Extract the (X, Y) coordinate from the center of the cell holding the provided text.  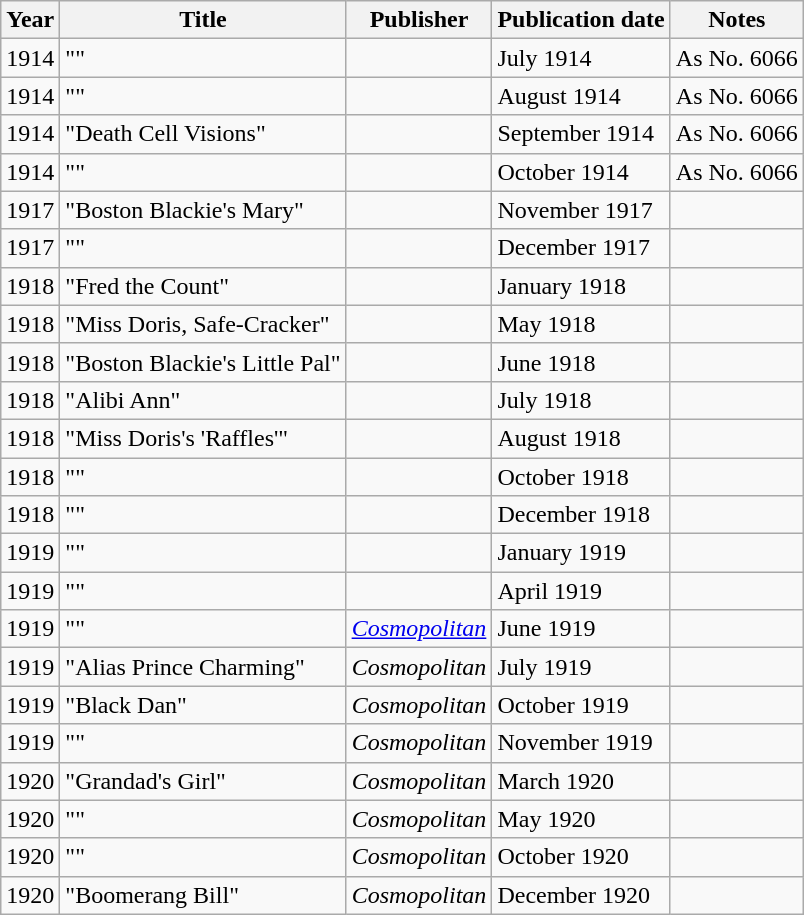
January 1918 (581, 286)
October 1920 (581, 857)
November 1919 (581, 743)
December 1918 (581, 515)
Year (30, 20)
"Boston Blackie's Little Pal" (203, 362)
"Miss Doris, Safe-Cracker" (203, 324)
August 1918 (581, 438)
"Boomerang Bill" (203, 895)
"Fred the Count" (203, 286)
"Alibi Ann" (203, 400)
July 1914 (581, 58)
September 1914 (581, 134)
"Death Cell Visions" (203, 134)
December 1917 (581, 248)
August 1914 (581, 96)
July 1918 (581, 400)
"Black Dan" (203, 705)
April 1919 (581, 591)
May 1920 (581, 819)
October 1918 (581, 477)
"Boston Blackie's Mary" (203, 210)
Publication date (581, 20)
October 1919 (581, 705)
Notes (736, 20)
November 1917 (581, 210)
Publisher (419, 20)
"Alias Prince Charming" (203, 667)
"Grandad's Girl" (203, 781)
June 1919 (581, 629)
Title (203, 20)
March 1920 (581, 781)
July 1919 (581, 667)
May 1918 (581, 324)
"Miss Doris's 'Raffles'" (203, 438)
December 1920 (581, 895)
June 1918 (581, 362)
October 1914 (581, 172)
January 1919 (581, 553)
